Pinpoint the cell where the given text exists, returning its [x, y] midpoint coordinate. 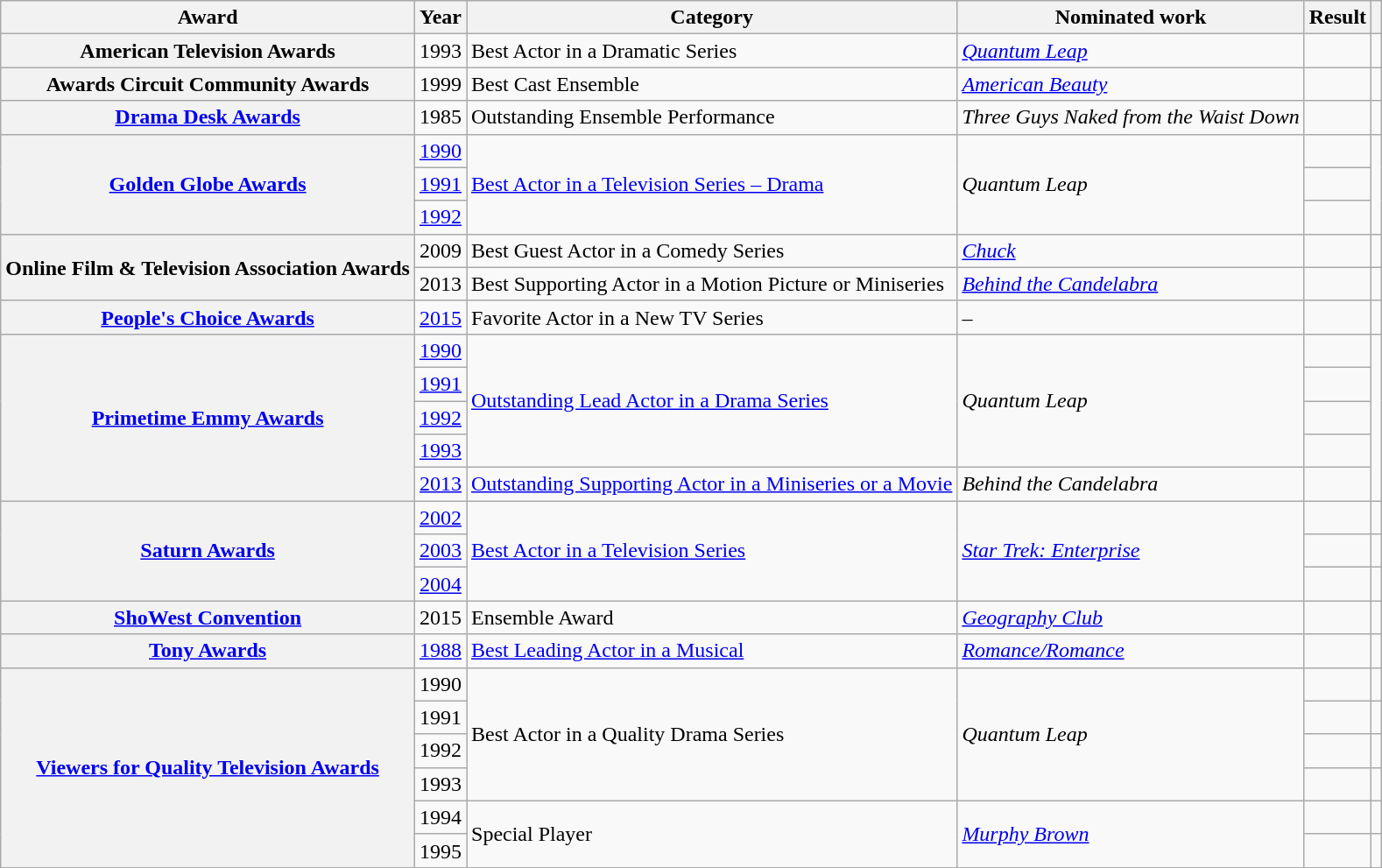
American Television Awards [208, 51]
1988 [440, 651]
Star Trek: Enterprise [1131, 551]
Geography Club [1131, 617]
ShoWest Convention [208, 617]
Chuck [1131, 251]
1999 [440, 84]
Result [1337, 18]
Nominated work [1131, 18]
Category [711, 18]
Best Actor in a Television Series [711, 551]
Ensemble Award [711, 617]
Special Player [711, 834]
Best Cast Ensemble [711, 84]
2009 [440, 251]
Best Leading Actor in a Musical [711, 651]
Favorite Actor in a New TV Series [711, 317]
Golden Globe Awards [208, 184]
Three Guys Naked from the Waist Down [1131, 117]
Romance/Romance [1131, 651]
1994 [440, 817]
American Beauty [1131, 84]
– [1131, 317]
Best Actor in a Dramatic Series [711, 51]
1985 [440, 117]
Online Film & Television Association Awards [208, 267]
Outstanding Ensemble Performance [711, 117]
Best Actor in a Television Series – Drama [711, 184]
Outstanding Supporting Actor in a Miniseries or a Movie [711, 484]
Best Supporting Actor in a Motion Picture or Miniseries [711, 284]
Best Actor in a Quality Drama Series [711, 734]
2004 [440, 584]
Awards Circuit Community Awards [208, 84]
1995 [440, 850]
Year [440, 18]
Saturn Awards [208, 551]
Primetime Emmy Awards [208, 417]
People's Choice Awards [208, 317]
Tony Awards [208, 651]
Viewers for Quality Television Awards [208, 767]
Best Guest Actor in a Comedy Series [711, 251]
Murphy Brown [1131, 834]
Outstanding Lead Actor in a Drama Series [711, 400]
2003 [440, 551]
Drama Desk Awards [208, 117]
Award [208, 18]
2002 [440, 518]
